Provide the (x, y) coordinate of the cell's center where the given text is located.  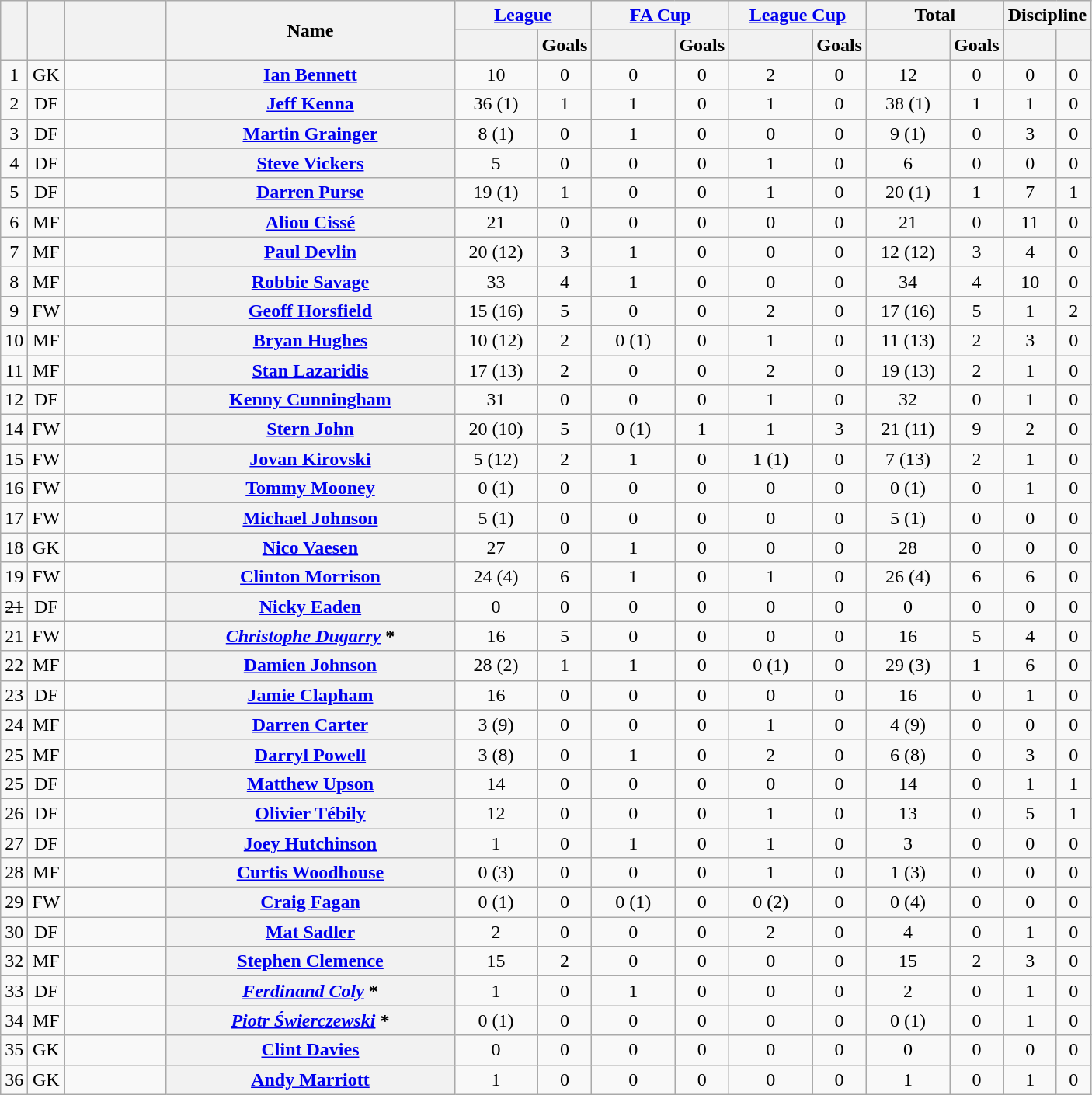
7 (13) (907, 459)
8 (1) (496, 134)
17 (16) (907, 311)
10 (12) (496, 340)
League (523, 16)
Christophe Dugarry * (311, 636)
26 (4) (907, 577)
Olivier Tébily (311, 813)
0 (2) (770, 902)
30 (14, 932)
23 (14, 695)
Darren Carter (311, 725)
20 (12) (496, 252)
Matthew Upson (311, 784)
3 (9) (496, 725)
Nico Vaesen (311, 547)
6 (8) (907, 754)
Damien Johnson (311, 666)
Andy Marriott (311, 1079)
24 (4) (496, 577)
Jamie Clapham (311, 695)
0 (3) (496, 873)
Kenny Cunningham (311, 400)
Paul Devlin (311, 252)
36 (14, 1079)
Geoff Horsfield (311, 311)
Aliou Cissé (311, 222)
Name (311, 30)
Darren Purse (311, 193)
Stan Lazaridis (311, 370)
Stern John (311, 429)
Michael Johnson (311, 518)
19 (14, 577)
Clinton Morrison (311, 577)
Robbie Savage (311, 281)
Craig Fagan (311, 902)
Nicky Eaden (311, 607)
24 (14, 725)
5 (12) (496, 459)
3 (8) (496, 754)
29 (3) (907, 666)
Steve Vickers (311, 163)
17 (13) (496, 370)
1 (1) (770, 459)
31 (496, 400)
Joey Hutchinson (311, 843)
17 (14, 518)
28 (2) (496, 666)
20 (10) (496, 429)
22 (14, 666)
21 (11) (907, 429)
13 (907, 813)
Curtis Woodhouse (311, 873)
35 (14, 1050)
15 (16) (496, 311)
Bryan Hughes (311, 340)
38 (1) (907, 104)
Ian Bennett (311, 75)
18 (14, 547)
36 (1) (496, 104)
1 (3) (907, 873)
4 (9) (907, 725)
Discipline (1047, 16)
Ferdinand Coly * (311, 991)
12 (12) (907, 252)
Piotr Świerczewski * (311, 1020)
League Cup (798, 16)
19 (13) (907, 370)
11 (13) (907, 340)
Darryl Powell (311, 754)
9 (1) (907, 134)
Martin Grainger (311, 134)
FA Cup (660, 16)
Tommy Mooney (311, 488)
Jovan Kirovski (311, 459)
Clint Davies (311, 1050)
Stephen Clemence (311, 961)
Total (935, 16)
Mat Sadler (311, 932)
20 (1) (907, 193)
8 (14, 281)
0 (4) (907, 902)
19 (1) (496, 193)
29 (14, 902)
Jeff Kenna (311, 104)
26 (14, 813)
